Extract the (x, y) coordinate from the center of the cell holding the provided text.  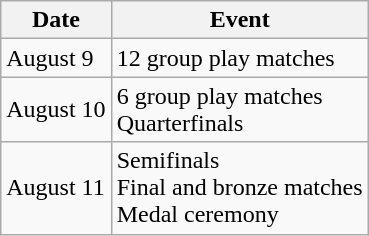
August 9 (56, 58)
12 group play matches (240, 58)
August 10 (56, 110)
6 group play matches Quarterfinals (240, 110)
Semifinals Final and bronze matches Medal ceremony (240, 188)
Date (56, 20)
August 11 (56, 188)
Event (240, 20)
